Scan for the cell matching the given text and deliver its (x, y) coordinate at center. 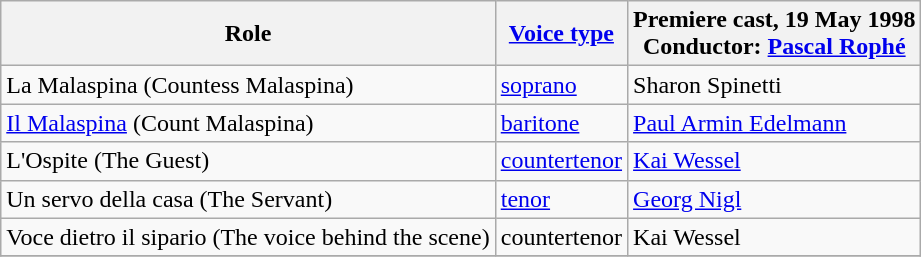
Il Malaspina (Count Malaspina) (248, 123)
Paul Armin Edelmann (774, 123)
L'Ospite (The Guest) (248, 161)
Georg Nigl (774, 199)
La Malaspina (Countess Malaspina) (248, 85)
Role (248, 34)
Voce dietro il sipario (The voice behind the scene) (248, 237)
Un servo della casa (The Servant) (248, 199)
Premiere cast, 19 May 1998Conductor: Pascal Rophé (774, 34)
tenor (561, 199)
Voice type (561, 34)
baritone (561, 123)
Sharon Spinetti (774, 85)
soprano (561, 85)
